Detect which cell encompasses the target text, then output its [X, Y] center coordinate. 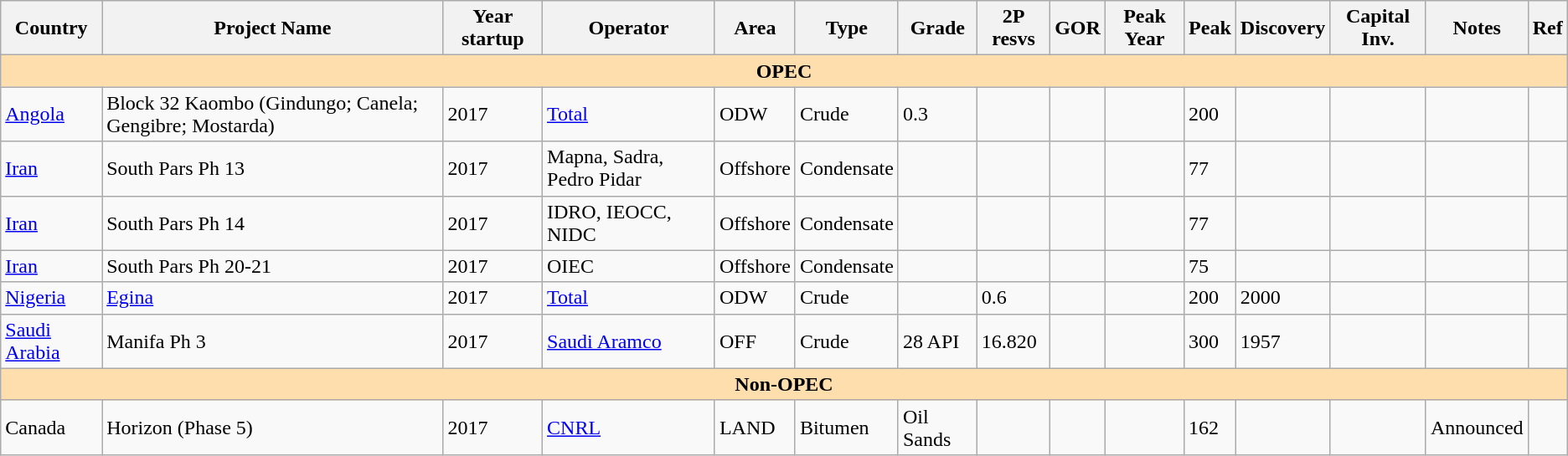
Non-OPEC [784, 384]
Canada [52, 427]
Announced [1477, 427]
South Pars Ph 14 [273, 223]
2P resvs [1014, 28]
2000 [1282, 298]
Ref [1548, 28]
Manifa Ph 3 [273, 341]
IDRO, IEOCC, NIDC [629, 223]
Year startup [493, 28]
0.6 [1014, 298]
Capital Inv. [1379, 28]
CNRL [629, 427]
OFF [755, 341]
Angola [52, 114]
Grade [937, 28]
GOR [1078, 28]
LAND [755, 427]
Type [846, 28]
South Pars Ph 20-21 [273, 266]
Oil Sands [937, 427]
Mapna, Sadra, Pedro Pidar [629, 169]
16.820 [1014, 341]
Discovery [1282, 28]
Horizon (Phase 5) [273, 427]
162 [1210, 427]
Bitumen [846, 427]
300 [1210, 341]
Block 32 Kaombo (Gindungo; Canela; Gengibre; Mostarda) [273, 114]
Saudi Arabia [52, 341]
Peak [1210, 28]
OIEC [629, 266]
OPEC [784, 71]
Notes [1477, 28]
Egina [273, 298]
1957 [1282, 341]
Country [52, 28]
Saudi Aramco [629, 341]
Operator [629, 28]
0.3 [937, 114]
South Pars Ph 13 [273, 169]
Area [755, 28]
75 [1210, 266]
Peak Year [1144, 28]
Nigeria [52, 298]
Project Name [273, 28]
28 API [937, 341]
